From the cell containing the given text, extract its center point as [X, Y] coordinate. 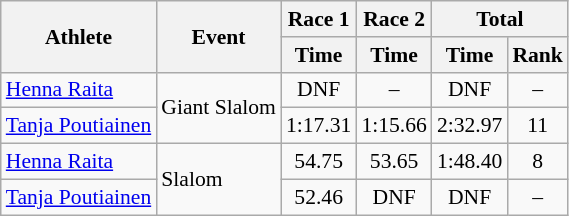
1:17.31 [318, 126]
Race 1 [318, 19]
Total [500, 19]
53.65 [394, 162]
54.75 [318, 162]
8 [538, 162]
1:48.40 [470, 162]
Event [218, 36]
2:32.97 [470, 126]
Race 2 [394, 19]
11 [538, 126]
1:15.66 [394, 126]
Athlete [78, 36]
52.46 [318, 197]
Rank [538, 55]
Slalom [218, 180]
Giant Slalom [218, 108]
